Return the [x, y] coordinate for the center point of the cell that contains the specified text.  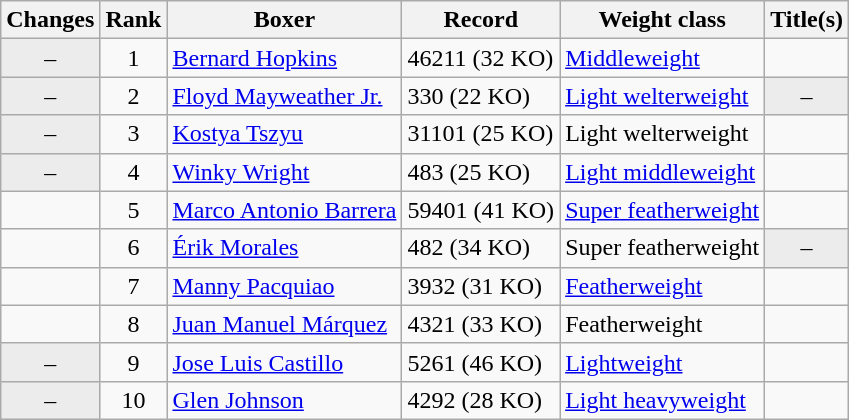
Marco Antonio Barrera [284, 210]
Title(s) [807, 20]
483 (25 KO) [481, 172]
10 [134, 400]
Érik Morales [284, 248]
Light heavyweight [662, 400]
Kostya Tszyu [284, 134]
5 [134, 210]
482 (34 KO) [481, 248]
3 [134, 134]
6 [134, 248]
4292 (28 KO) [481, 400]
330 (22 KO) [481, 96]
Floyd Mayweather Jr. [284, 96]
8 [134, 324]
Manny Pacquiao [284, 286]
Lightweight [662, 362]
Bernard Hopkins [284, 58]
Jose Luis Castillo [284, 362]
4 [134, 172]
4321 (33 KO) [481, 324]
Record [481, 20]
59401 (41 KO) [481, 210]
3932 (31 KO) [481, 286]
2 [134, 96]
Weight class [662, 20]
Winky Wright [284, 172]
Middleweight [662, 58]
Boxer [284, 20]
Rank [134, 20]
Light middleweight [662, 172]
31101 (25 KO) [481, 134]
Changes [50, 20]
5261 (46 KO) [481, 362]
1 [134, 58]
7 [134, 286]
Glen Johnson [284, 400]
9 [134, 362]
Juan Manuel Márquez [284, 324]
46211 (32 KO) [481, 58]
